Output the [x, y] coordinate of the center of the cell containing the given text.  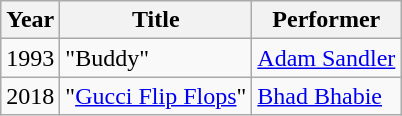
"Gucci Flip Flops" [156, 96]
"Buddy" [156, 58]
Year [30, 20]
Bhad Bhabie [326, 96]
Title [156, 20]
2018 [30, 96]
Performer [326, 20]
1993 [30, 58]
Adam Sandler [326, 58]
